Output the (x, y) coordinate of the center of the cell containing the given text.  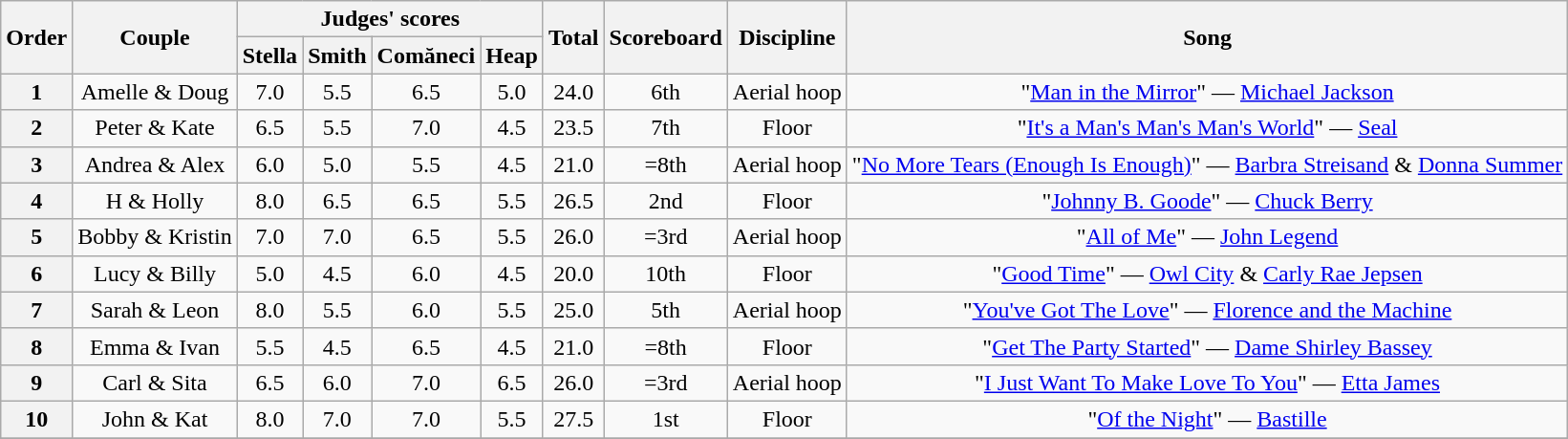
8 (36, 346)
20.0 (573, 274)
5th (665, 310)
6th (665, 92)
7th (665, 128)
Song (1207, 37)
25.0 (573, 310)
"All of Me" — John Legend (1207, 237)
Total (573, 37)
"It's a Man's Man's Man's World" — Seal (1207, 128)
24.0 (573, 92)
26.5 (573, 201)
10th (665, 274)
Sarah & Leon (155, 310)
4 (36, 201)
Emma & Ivan (155, 346)
Heap (512, 55)
"Get The Party Started" — Dame Shirley Bassey (1207, 346)
Andrea & Alex (155, 165)
9 (36, 383)
5 (36, 237)
"No More Tears (Enough Is Enough)" — Barbra Streisand & Donna Summer (1207, 165)
Judges' scores (390, 19)
H & Holly (155, 201)
Discipline (787, 37)
John & Kat (155, 419)
Comăneci (426, 55)
Scoreboard (665, 37)
27.5 (573, 419)
1 (36, 92)
Carl & Sita (155, 383)
6 (36, 274)
Lucy & Billy (155, 274)
Couple (155, 37)
Peter & Kate (155, 128)
"You've Got The Love" — Florence and the Machine (1207, 310)
7 (36, 310)
3 (36, 165)
2 (36, 128)
"Johnny B. Goode" — Chuck Berry (1207, 201)
"Of the Night" — Bastille (1207, 419)
2nd (665, 201)
"Man in the Mirror" — Michael Jackson (1207, 92)
"Good Time" — Owl City & Carly Rae Jepsen (1207, 274)
Bobby & Kristin (155, 237)
"I Just Want To Make Love To You" — Etta James (1207, 383)
Amelle & Doug (155, 92)
10 (36, 419)
Order (36, 37)
23.5 (573, 128)
1st (665, 419)
Stella (269, 55)
Smith (337, 55)
